Detect which cell encompasses the target text, then output its (X, Y) center coordinate. 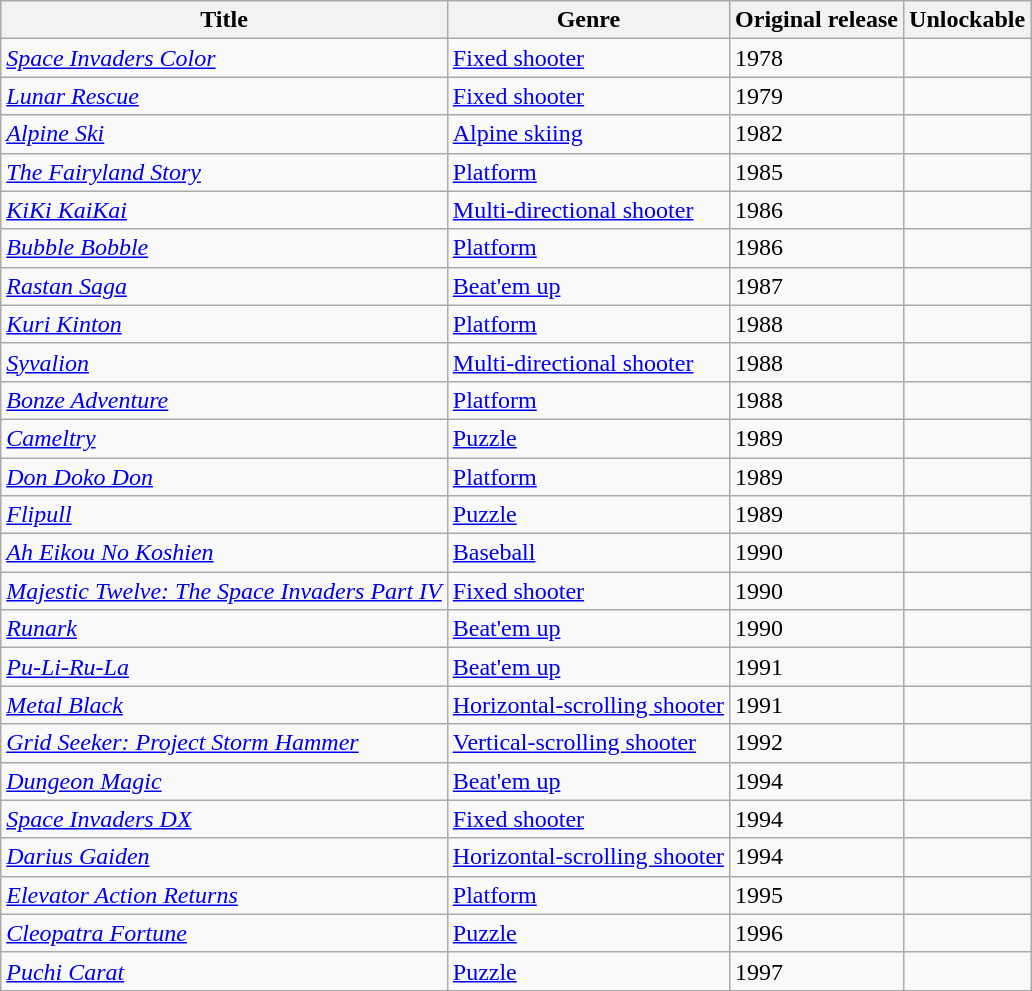
Alpine Ski (224, 134)
Space Invaders Color (224, 58)
1987 (817, 286)
Majestic Twelve: The Space Invaders Part IV (224, 591)
1978 (817, 58)
1997 (817, 971)
1996 (817, 933)
Rastan Saga (224, 286)
Alpine skiing (588, 134)
1995 (817, 895)
1985 (817, 172)
Puchi Carat (224, 971)
Don Doko Don (224, 477)
Cleopatra Fortune (224, 933)
1979 (817, 96)
Bubble Bobble (224, 248)
Cameltry (224, 438)
Elevator Action Returns (224, 895)
Space Invaders DX (224, 819)
1982 (817, 134)
Lunar Rescue (224, 96)
1992 (817, 743)
Dungeon Magic (224, 781)
Vertical-scrolling shooter (588, 743)
Pu-Li-Ru-La (224, 667)
Darius Gaiden (224, 857)
Genre (588, 20)
Runark (224, 629)
Baseball (588, 553)
Title (224, 20)
Unlockable (968, 20)
KiKi KaiKai (224, 210)
Syvalion (224, 362)
Flipull (224, 515)
Ah Eikou No Koshien (224, 553)
Kuri Kinton (224, 324)
Metal Black (224, 705)
Bonze Adventure (224, 400)
Grid Seeker: Project Storm Hammer (224, 743)
Original release (817, 20)
The Fairyland Story (224, 172)
